Detect which cell encompasses the target text, then output its (x, y) center coordinate. 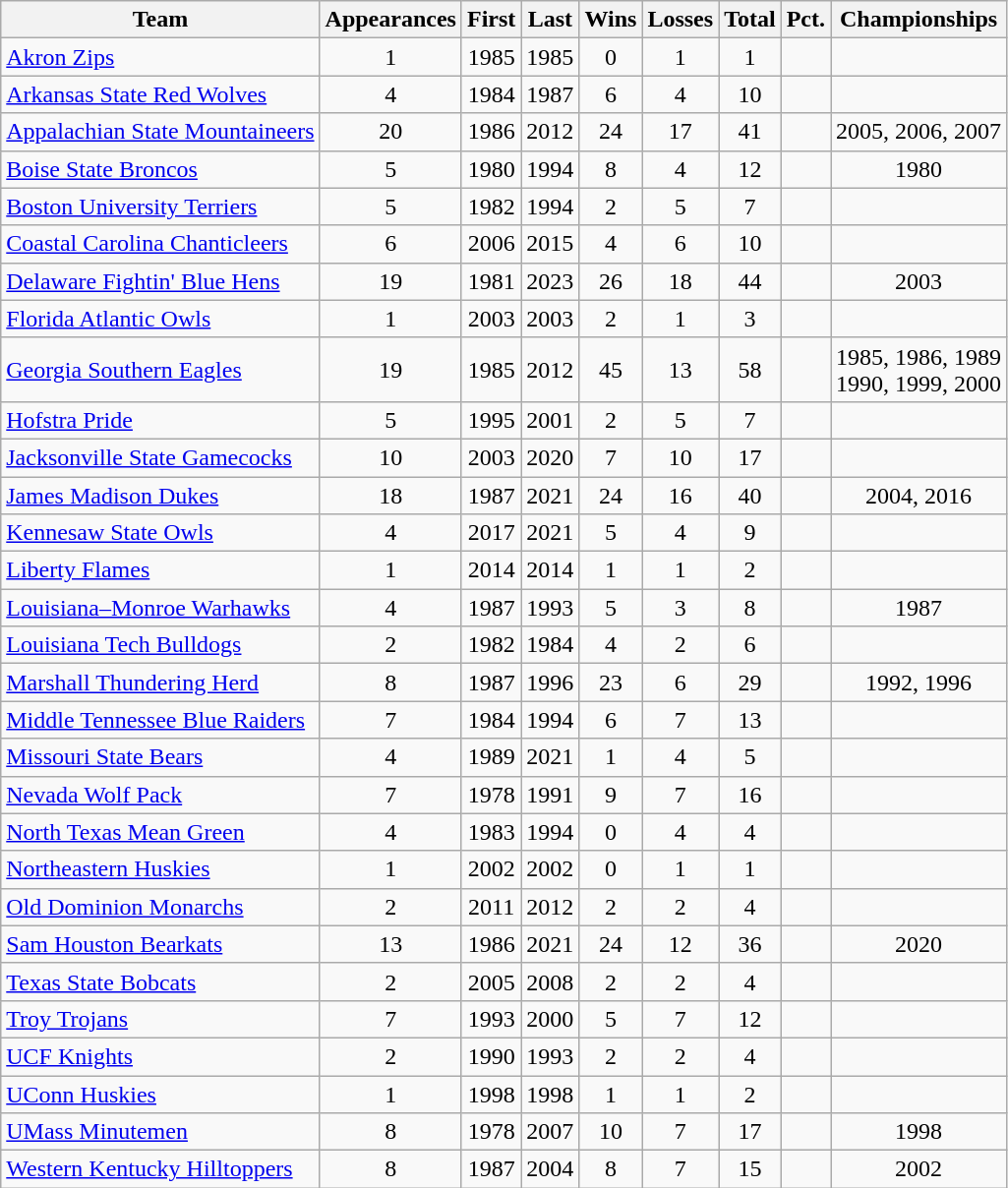
Hofstra Pride (160, 420)
2004 (551, 1169)
Marshall Thundering Herd (160, 683)
Old Dominion Monarchs (160, 907)
Western Kentucky Hilltoppers (160, 1169)
2023 (551, 281)
Sam Houston Bearkats (160, 944)
1995 (491, 420)
Akron Zips (160, 57)
Nevada Wolf Pack (160, 795)
Liberty Flames (160, 570)
1989 (491, 757)
1990 (491, 1056)
20 (390, 132)
Team (160, 20)
15 (750, 1169)
2011 (491, 907)
29 (750, 683)
James Madison Dukes (160, 495)
Florida Atlantic Owls (160, 319)
1985, 1986, 19891990, 1999, 2000 (919, 370)
1992, 1996 (919, 683)
1981 (491, 281)
58 (750, 370)
Boise State Broncos (160, 169)
Missouri State Bears (160, 757)
Northeastern Huskies (160, 869)
2005, 2006, 2007 (919, 132)
Kennesaw State Owls (160, 533)
44 (750, 281)
40 (750, 495)
Troy Trojans (160, 1019)
Delaware Fightin' Blue Hens (160, 281)
Appearances (390, 20)
Wins (611, 20)
2007 (551, 1132)
Boston University Terriers (160, 207)
2015 (551, 244)
Jacksonville State Gamecocks (160, 457)
UCF Knights (160, 1056)
45 (611, 370)
36 (750, 944)
Georgia Southern Eagles (160, 370)
Last (551, 20)
2004, 2016 (919, 495)
2005 (491, 981)
UMass Minutemen (160, 1132)
2017 (491, 533)
Coastal Carolina Chanticleers (160, 244)
2006 (491, 244)
41 (750, 132)
26 (611, 281)
UConn Huskies (160, 1095)
1996 (551, 683)
2000 (551, 1019)
Middle Tennessee Blue Raiders (160, 720)
Pct. (805, 20)
2008 (551, 981)
1991 (551, 795)
Texas State Bobcats (160, 981)
Arkansas State Red Wolves (160, 94)
23 (611, 683)
2001 (551, 420)
First (491, 20)
Louisiana Tech Bulldogs (160, 645)
Louisiana–Monroe Warhawks (160, 608)
Losses (681, 20)
1983 (491, 832)
Appalachian State Mountaineers (160, 132)
Championships (919, 20)
Total (750, 20)
North Texas Mean Green (160, 832)
